Return the (X, Y) coordinate for the center point of the cell that contains the specified text.  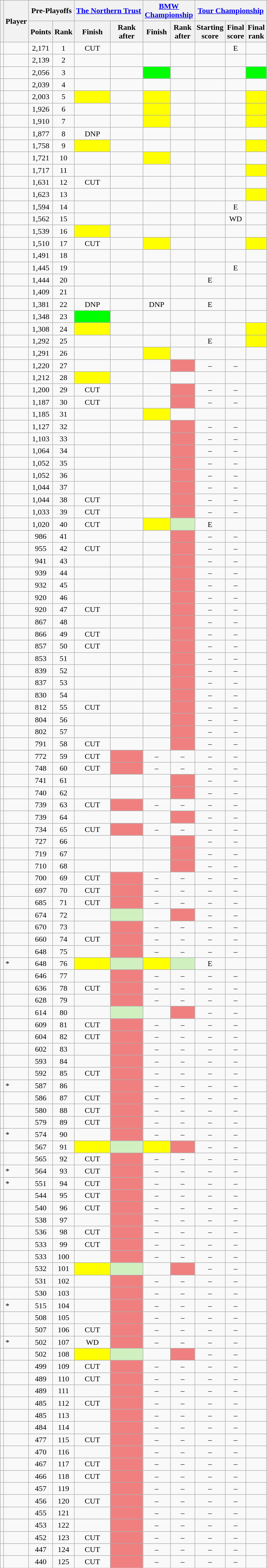
34 (63, 451)
92 (63, 1159)
530 (41, 1293)
108 (63, 1354)
748 (41, 768)
839 (41, 671)
80 (63, 1013)
62 (63, 793)
106 (63, 1330)
113 (63, 1415)
42 (63, 548)
111 (63, 1391)
54 (63, 695)
68 (63, 866)
85 (63, 1073)
76 (63, 964)
2,139 (41, 60)
593 (41, 1061)
64 (63, 817)
1,717 (41, 170)
74 (63, 939)
66 (63, 842)
11 (63, 170)
51 (63, 658)
670 (41, 927)
1,381 (41, 304)
1,926 (41, 109)
39 (63, 512)
BMWChampionship (169, 11)
602 (41, 1049)
515 (41, 1305)
77 (63, 976)
16 (63, 231)
772 (41, 756)
1,539 (41, 231)
1,185 (41, 414)
87 (63, 1098)
2,171 (41, 48)
82 (63, 1037)
86 (63, 1086)
544 (41, 1196)
734 (41, 829)
453 (41, 1525)
83 (63, 1049)
Tour Championship (231, 11)
740 (41, 793)
867 (41, 622)
1,445 (41, 268)
Finalscore (236, 31)
697 (41, 890)
8 (63, 133)
15 (63, 219)
1,562 (41, 219)
48 (63, 622)
29 (63, 390)
Startingscore (210, 31)
70 (63, 890)
1,020 (41, 524)
19 (63, 268)
100 (63, 1257)
440 (41, 1562)
1,064 (41, 451)
18 (63, 256)
1,877 (41, 133)
986 (41, 536)
125 (63, 1562)
484 (41, 1428)
115 (63, 1440)
114 (63, 1428)
63 (63, 805)
121 (63, 1513)
1,409 (41, 292)
1,200 (41, 390)
67 (63, 854)
567 (41, 1147)
467 (41, 1464)
21 (63, 292)
95 (63, 1196)
52 (63, 671)
45 (63, 585)
830 (41, 695)
804 (41, 719)
71 (63, 903)
2,039 (41, 85)
109 (63, 1367)
104 (63, 1305)
26 (63, 353)
941 (41, 561)
564 (41, 1171)
2,056 (41, 72)
79 (63, 1000)
28 (63, 378)
1,631 (41, 182)
101 (63, 1269)
49 (63, 634)
47 (63, 610)
508 (41, 1318)
Points (41, 31)
636 (41, 988)
955 (41, 548)
660 (41, 939)
1,444 (41, 280)
72 (63, 915)
540 (41, 1208)
12 (63, 182)
58 (63, 744)
2 (63, 60)
99 (63, 1244)
538 (41, 1220)
499 (41, 1367)
1,212 (41, 378)
84 (63, 1061)
69 (63, 878)
1,758 (41, 146)
37 (63, 487)
532 (41, 1269)
1,127 (41, 427)
56 (63, 719)
105 (63, 1318)
1 (63, 48)
91 (63, 1147)
1,187 (41, 402)
44 (63, 573)
Rank (63, 31)
574 (41, 1134)
565 (41, 1159)
586 (41, 1098)
1,510 (41, 243)
1,491 (41, 256)
The Northern Trust (109, 11)
122 (63, 1525)
96 (63, 1208)
791 (41, 744)
932 (41, 585)
456 (41, 1501)
837 (41, 683)
939 (41, 573)
7 (63, 121)
120 (63, 1501)
551 (41, 1183)
24 (63, 329)
802 (41, 732)
457 (41, 1488)
531 (41, 1281)
6 (63, 109)
1,292 (41, 341)
Finalrank (256, 31)
112 (63, 1403)
43 (63, 561)
10 (63, 158)
20 (63, 280)
27 (63, 365)
1,910 (41, 121)
700 (41, 878)
4 (63, 85)
614 (41, 1013)
2,003 (41, 97)
452 (41, 1537)
97 (63, 1220)
Player (16, 21)
646 (41, 976)
53 (63, 683)
59 (63, 756)
1,721 (41, 158)
1,623 (41, 195)
81 (63, 1025)
33 (63, 439)
507 (41, 1330)
65 (63, 829)
Pre-Playoffs (52, 11)
88 (63, 1110)
46 (63, 598)
41 (63, 536)
17 (63, 243)
579 (41, 1122)
5 (63, 97)
73 (63, 927)
61 (63, 781)
117 (63, 1464)
30 (63, 402)
50 (63, 646)
31 (63, 414)
78 (63, 988)
866 (41, 634)
1,220 (41, 365)
719 (41, 854)
119 (63, 1488)
3 (63, 72)
13 (63, 195)
60 (63, 768)
1,594 (41, 207)
674 (41, 915)
55 (63, 707)
477 (41, 1440)
447 (41, 1550)
22 (63, 304)
1,291 (41, 353)
124 (63, 1550)
94 (63, 1183)
118 (63, 1476)
685 (41, 903)
1,033 (41, 512)
93 (63, 1171)
466 (41, 1476)
35 (63, 463)
36 (63, 475)
14 (63, 207)
609 (41, 1025)
592 (41, 1073)
32 (63, 427)
107 (63, 1342)
123 (63, 1537)
102 (63, 1281)
580 (41, 1110)
1,348 (41, 317)
741 (41, 781)
98 (63, 1232)
857 (41, 646)
710 (41, 866)
38 (63, 500)
40 (63, 524)
110 (63, 1379)
1,308 (41, 329)
9 (63, 146)
75 (63, 952)
812 (41, 707)
470 (41, 1452)
103 (63, 1293)
455 (41, 1513)
57 (63, 732)
536 (41, 1232)
90 (63, 1134)
853 (41, 658)
1,103 (41, 439)
587 (41, 1086)
628 (41, 1000)
25 (63, 341)
727 (41, 842)
23 (63, 317)
89 (63, 1122)
116 (63, 1452)
604 (41, 1037)
